Provide the (x, y) coordinate of the cell's center where the given text is located.  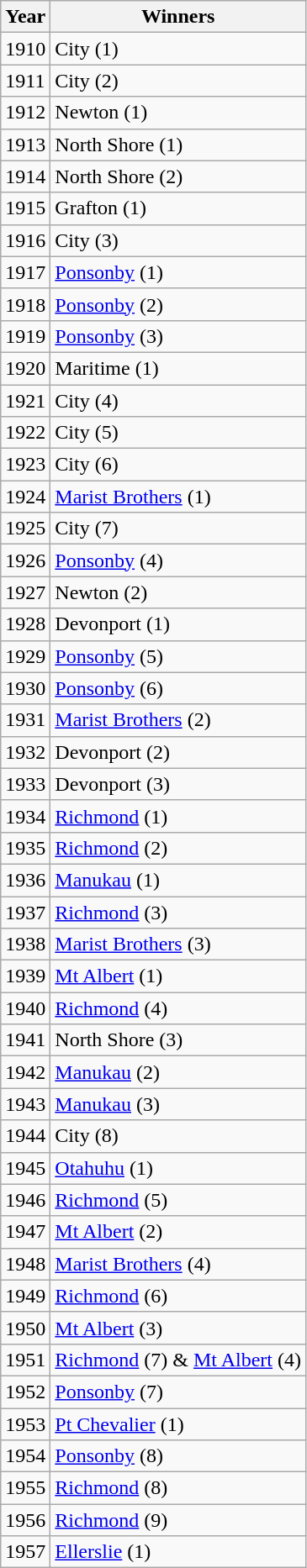
Richmond (2) (178, 848)
Ponsonby (4) (178, 560)
City (3) (178, 240)
Ponsonby (2) (178, 304)
1920 (25, 368)
1938 (25, 944)
1911 (25, 81)
Devonport (1) (178, 624)
1915 (25, 208)
1948 (25, 1264)
1950 (25, 1328)
1924 (25, 497)
Ponsonby (5) (178, 656)
City (1) (178, 49)
North Shore (1) (178, 145)
1926 (25, 560)
1956 (25, 1520)
Ponsonby (1) (178, 272)
City (2) (178, 81)
Richmond (3) (178, 912)
1941 (25, 1040)
1930 (25, 688)
City (4) (178, 401)
Pt Chevalier (1) (178, 1424)
Mt Albert (2) (178, 1232)
Richmond (7) & Mt Albert (4) (178, 1360)
1921 (25, 401)
Winners (178, 17)
1942 (25, 1072)
Maritime (1) (178, 368)
1954 (25, 1456)
Ponsonby (7) (178, 1392)
1922 (25, 433)
Year (25, 17)
1944 (25, 1136)
Marist Brothers (1) (178, 497)
City (5) (178, 433)
1940 (25, 1008)
Richmond (5) (178, 1200)
1923 (25, 465)
1925 (25, 529)
Richmond (1) (178, 816)
North Shore (2) (178, 176)
1935 (25, 848)
Ellerslie (1) (178, 1552)
Ponsonby (8) (178, 1456)
North Shore (3) (178, 1040)
1949 (25, 1296)
1912 (25, 113)
1951 (25, 1360)
1931 (25, 720)
1955 (25, 1488)
1939 (25, 976)
City (8) (178, 1136)
1918 (25, 304)
Marist Brothers (4) (178, 1264)
Newton (2) (178, 592)
Manukau (2) (178, 1072)
1953 (25, 1424)
Richmond (4) (178, 1008)
Manukau (3) (178, 1104)
1929 (25, 656)
1947 (25, 1232)
1917 (25, 272)
Manukau (1) (178, 880)
Richmond (9) (178, 1520)
1952 (25, 1392)
Grafton (1) (178, 208)
Marist Brothers (3) (178, 944)
1946 (25, 1200)
Richmond (8) (178, 1488)
Ponsonby (3) (178, 336)
Devonport (2) (178, 752)
Ponsonby (6) (178, 688)
1943 (25, 1104)
1910 (25, 49)
1933 (25, 784)
1916 (25, 240)
1934 (25, 816)
1957 (25, 1552)
1919 (25, 336)
1913 (25, 145)
Richmond (6) (178, 1296)
1914 (25, 176)
City (7) (178, 529)
1945 (25, 1168)
Marist Brothers (2) (178, 720)
Mt Albert (3) (178, 1328)
1927 (25, 592)
1928 (25, 624)
1932 (25, 752)
Mt Albert (1) (178, 976)
Newton (1) (178, 113)
Devonport (3) (178, 784)
1937 (25, 912)
1936 (25, 880)
Otahuhu (1) (178, 1168)
City (6) (178, 465)
